Pinpoint the cell where the given text exists, returning its [x, y] midpoint coordinate. 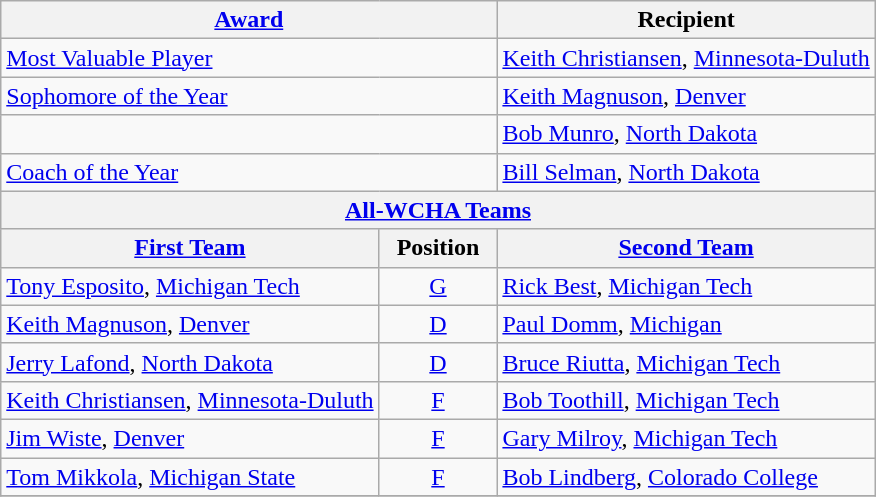
Gary Milroy, Michigan Tech [686, 438]
Jerry Lafond, North Dakota [190, 362]
Jim Wiste, Denver [190, 438]
Tony Esposito, Michigan Tech [190, 286]
Rick Best, Michigan Tech [686, 286]
Coach of the Year [249, 172]
Second Team [686, 248]
Most Valuable Player [249, 58]
Paul Domm, Michigan [686, 324]
Bill Selman, North Dakota [686, 172]
Recipient [686, 20]
Bruce Riutta, Michigan Tech [686, 362]
Bob Lindberg, Colorado College [686, 477]
Sophomore of the Year [249, 96]
All-WCHA Teams [438, 210]
Bob Toothill, Michigan Tech [686, 400]
Tom Mikkola, Michigan State [190, 477]
G [438, 286]
Bob Munro, North Dakota [686, 134]
Position [438, 248]
First Team [190, 248]
Award [249, 20]
